From the cell containing the given text, extract its center point as [x, y] coordinate. 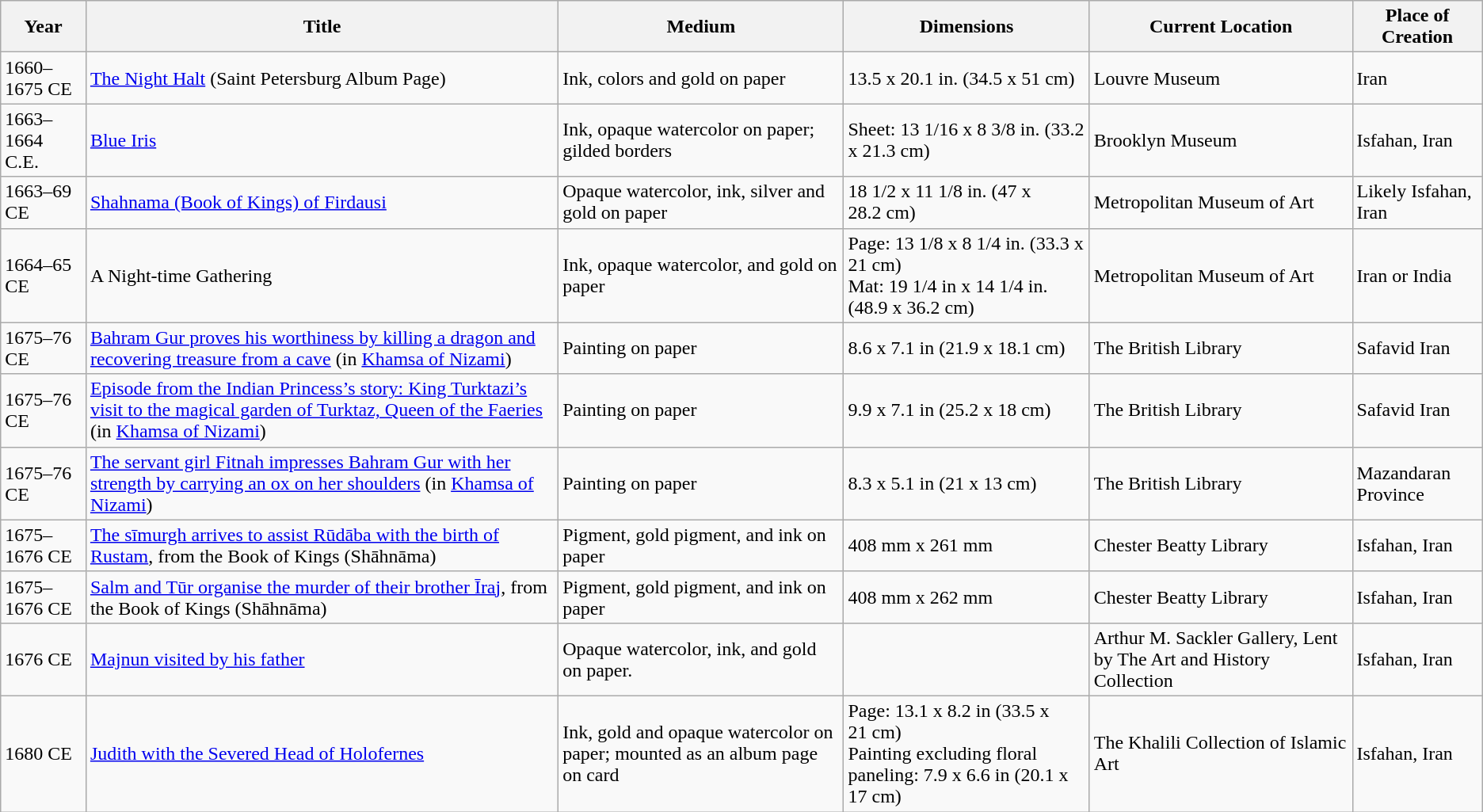
Sheet: 13 1/16 x 8 3/8 in. (33.2 x 21.3 cm) [966, 140]
13.5 x 20.1 in. (34.5 x 51 cm) [966, 78]
Title [322, 27]
Ink, opaque watercolor on paper; gilded borders [701, 140]
408 mm x 262 mm [966, 597]
Shahnama (Book of Kings) of Firdausi [322, 203]
Iran [1417, 78]
Judith with the Severed Head of Holofernes [322, 753]
Ink, opaque watercolor, and gold on paper [701, 276]
Current Location [1221, 27]
Majnun visited by his father [322, 659]
Bahram Gur proves his worthiness by killing a dragon and recovering treasure from a cave (in Khamsa of Nizami) [322, 349]
Dimensions [966, 27]
The Night Halt (Saint Petersburg Album Page) [322, 78]
8.3 x 5.1 in (21 x 13 cm) [966, 483]
8.6 x 7.1 in (21.9 x 18.1 cm) [966, 349]
1664–65 CE [44, 276]
Opaque watercolor, ink, silver and gold on paper [701, 203]
The sīmurgh arrives to assist Rūdāba with the birth of Rustam, from the Book of Kings (Shāhnāma) [322, 545]
Ink, gold and opaque watercolor on paper; mounted as an album page on card [701, 753]
Medium [701, 27]
Blue Iris [322, 140]
Page: 13.1 x 8.2 in (33.5 x 21 cm)Painting excluding floral paneling: 7.9 x 6.6 in (20.1 x 17 cm) [966, 753]
Brooklyn Museum [1221, 140]
1660–1675 CE [44, 78]
Arthur M. Sackler Gallery, Lent by The Art and History Collection [1221, 659]
9.9 x 7.1 in (25.2 x 18 cm) [966, 410]
Likely Isfahan, Iran [1417, 203]
Page: 13 1/8 x 8 1/4 in. (33.3 x 21 cm)Mat: 19 1/4 in x 14 1/4 in. (48.9 x 36.2 cm) [966, 276]
18 1/2 x 11 1/8 in. (47 x 28.2 cm) [966, 203]
Episode from the Indian Princess’s story: King Turktazi’s visit to the magical garden of Turktaz, Queen of the Faeries (in Khamsa of Nizami) [322, 410]
Mazandaran Province [1417, 483]
Opaque watercolor, ink, and gold on paper. [701, 659]
Salm and Tūr organise the murder of their brother Īraj, from the Book of Kings (Shāhnāma) [322, 597]
The Khalili Collection of Islamic Art [1221, 753]
1676 CE [44, 659]
Ink, colors and gold on paper [701, 78]
Year [44, 27]
Place of Creation [1417, 27]
1680 CE [44, 753]
Louvre Museum [1221, 78]
1663–69 CE [44, 203]
The servant girl Fitnah impresses Bahram Gur with her strength by carrying an ox on her shoulders (in Khamsa of Nizami) [322, 483]
1663–1664 C.E. [44, 140]
Iran or India [1417, 276]
A Night-time Gathering [322, 276]
408 mm x 261 mm [966, 545]
